Return [X, Y] of the center of cell containing provided text 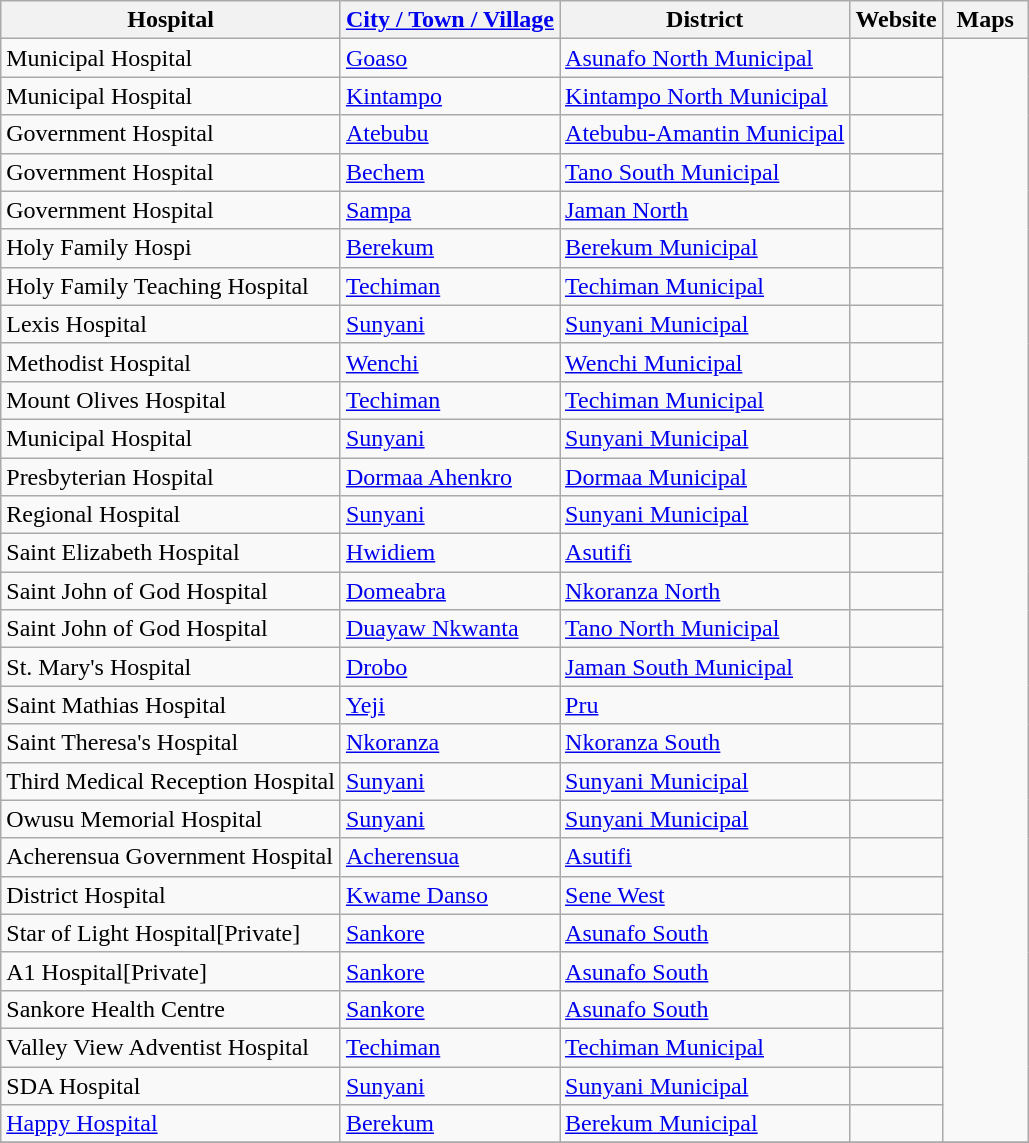
Atebubu-Amantin Municipal [705, 134]
Valley View Adventist Hospital [171, 1047]
Regional Hospital [171, 515]
Nkoranza [450, 743]
SDA Hospital [171, 1085]
Nkoranza South [705, 743]
Atebubu [450, 134]
Dormaa Ahenkro [450, 477]
Drobo [450, 667]
Presbyterian Hospital [171, 477]
Methodist Hospital [171, 362]
Asunafo North Municipal [705, 58]
Sene West [705, 895]
St. Mary's Hospital [171, 667]
Star of Light Hospital[Private] [171, 933]
Jaman North [705, 210]
Happy Hospital [171, 1124]
Jaman South Municipal [705, 667]
Kwame Danso [450, 895]
Duayaw Nkwanta [450, 629]
Saint Elizabeth Hospital [171, 553]
Pru [705, 705]
Kintampo North Municipal [705, 96]
Goaso [450, 58]
Maps [985, 20]
District [705, 20]
Wenchi Municipal [705, 362]
Holy Family Hospi [171, 248]
Wenchi [450, 362]
Nkoranza North [705, 591]
City / Town / Village [450, 20]
Acherensua [450, 857]
District Hospital [171, 895]
A1 Hospital[Private] [171, 971]
Hwidiem [450, 553]
Kintampo [450, 96]
Saint Theresa's Hospital [171, 743]
Website [896, 20]
Tano South Municipal [705, 172]
Saint Mathias Hospital [171, 705]
Hospital [171, 20]
Lexis Hospital [171, 324]
Acherensua Government Hospital [171, 857]
Tano North Municipal [705, 629]
Dormaa Municipal [705, 477]
Bechem [450, 172]
Sampa [450, 210]
Owusu Memorial Hospital [171, 819]
Holy Family Teaching Hospital [171, 286]
Mount Olives Hospital [171, 400]
Third Medical Reception Hospital [171, 781]
Sankore Health Centre [171, 1009]
Yeji [450, 705]
Domeabra [450, 591]
